Extract the [X, Y] coordinate from the center of the cell holding the provided text.  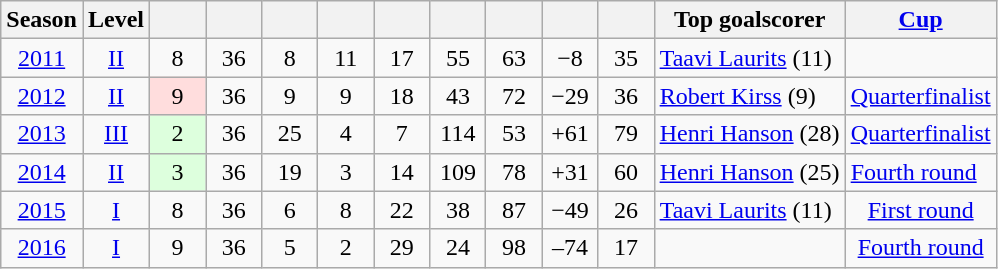
78 [514, 172]
7 [402, 134]
2015 [42, 210]
18 [402, 96]
2013 [42, 134]
98 [514, 248]
2014 [42, 172]
Cup [920, 20]
72 [514, 96]
2011 [42, 58]
–74 [570, 248]
−8 [570, 58]
38 [458, 210]
Level [116, 20]
+31 [570, 172]
24 [458, 248]
First round [920, 210]
11 [346, 58]
6 [290, 210]
114 [458, 134]
22 [402, 210]
−29 [570, 96]
Top goalscorer [750, 20]
26 [626, 210]
53 [514, 134]
Henri Hanson (28) [750, 134]
III [116, 134]
63 [514, 58]
14 [402, 172]
Season [42, 20]
5 [290, 248]
87 [514, 210]
60 [626, 172]
4 [346, 134]
25 [290, 134]
19 [290, 172]
29 [402, 248]
2012 [42, 96]
−49 [570, 210]
Robert Kirss (9) [750, 96]
109 [458, 172]
43 [458, 96]
+61 [570, 134]
79 [626, 134]
2016 [42, 248]
Henri Hanson (25) [750, 172]
55 [458, 58]
35 [626, 58]
